Determine the [x, y] coordinate at the center of the cell enclosing the given text.  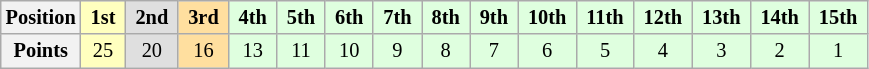
1 [838, 51]
8th [446, 17]
1st [104, 17]
8 [446, 51]
6th [349, 17]
5th [301, 17]
9 [397, 51]
15th [838, 17]
7th [397, 17]
10th [547, 17]
13 [253, 51]
11th [604, 17]
12th [663, 17]
4 [663, 51]
Points [41, 51]
Position [41, 17]
6 [547, 51]
2 [779, 51]
13th [721, 17]
25 [104, 51]
10 [349, 51]
16 [203, 51]
20 [152, 51]
3 [721, 51]
7 [494, 51]
9th [494, 17]
3rd [203, 17]
2nd [152, 17]
14th [779, 17]
11 [301, 51]
5 [604, 51]
4th [253, 17]
